Return [x, y] of the center of cell containing provided text 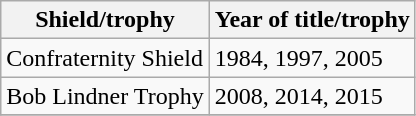
Year of title/trophy [312, 20]
2008, 2014, 2015 [312, 96]
Bob Lindner Trophy [105, 96]
Confraternity Shield [105, 58]
Shield/trophy [105, 20]
1984, 1997, 2005 [312, 58]
